Detect which cell encompasses the target text, then output its (X, Y) center coordinate. 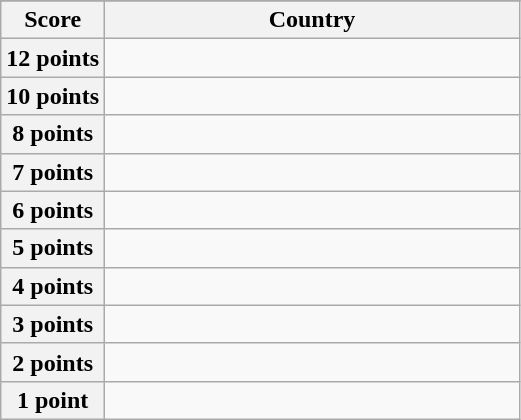
2 points (53, 362)
1 point (53, 400)
4 points (53, 286)
3 points (53, 324)
12 points (53, 58)
Country (312, 20)
8 points (53, 134)
10 points (53, 96)
7 points (53, 172)
5 points (53, 248)
6 points (53, 210)
Score (53, 20)
